For the text-containing cell, return its midpoint in [x, y] coordinate format. 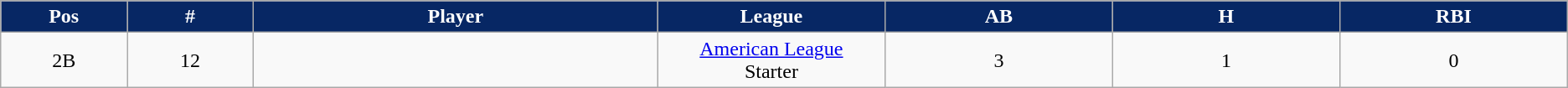
12 [191, 60]
0 [1454, 60]
1 [1226, 60]
Player [456, 17]
2B [64, 60]
American LeagueStarter [771, 60]
Pos [64, 17]
# [191, 17]
3 [999, 60]
League [771, 17]
AB [999, 17]
RBI [1454, 17]
H [1226, 17]
